Search for the cell housing the specified text and yield its (x, y) center coordinate. 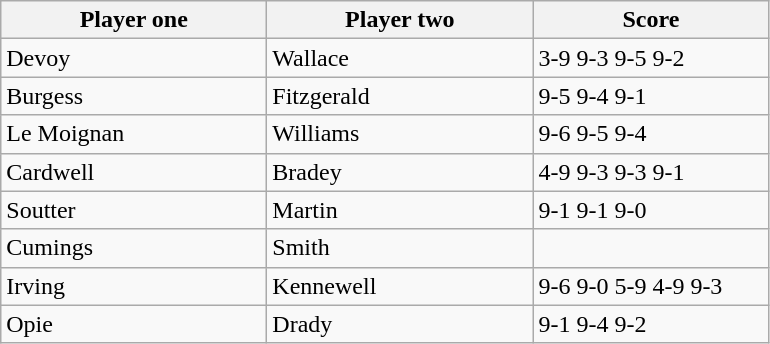
Williams (400, 134)
4-9 9-3 9-3 9-1 (651, 172)
Drady (400, 324)
Smith (400, 248)
Score (651, 20)
Player one (134, 20)
Martin (400, 210)
Soutter (134, 210)
Cumings (134, 248)
9-6 9-5 9-4 (651, 134)
9-1 9-4 9-2 (651, 324)
9-1 9-1 9-0 (651, 210)
9-6 9-0 5-9 4-9 9-3 (651, 286)
Kennewell (400, 286)
Wallace (400, 58)
9-5 9-4 9-1 (651, 96)
Irving (134, 286)
Burgess (134, 96)
Bradey (400, 172)
Player two (400, 20)
Cardwell (134, 172)
Devoy (134, 58)
Opie (134, 324)
3-9 9-3 9-5 9-2 (651, 58)
Fitzgerald (400, 96)
Le Moignan (134, 134)
